Return the (x, y) coordinate for the center point of the cell that contains the specified text.  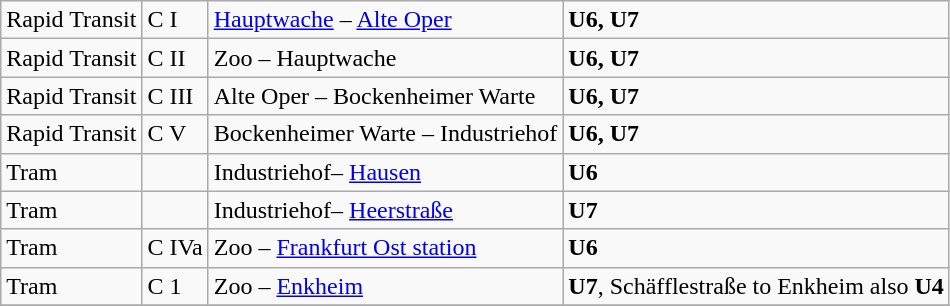
C IVa (175, 248)
C II (175, 58)
Hauptwache – Alte Oper (386, 20)
U7 (756, 210)
C V (175, 134)
C III (175, 96)
C 1 (175, 286)
Industriehof– Hausen (386, 172)
C I (175, 20)
Industriehof– Heerstraße (386, 210)
Bockenheimer Warte – Industriehof (386, 134)
Zoo – Frankfurt Ost station (386, 248)
Zoo – Enkheim (386, 286)
U7, Schäfflestraße to Enkheim also U4 (756, 286)
Zoo – Hauptwache (386, 58)
Alte Oper – Bockenheimer Warte (386, 96)
